Identify which cell holds the provided text, then report its [X, Y] central coordinate. 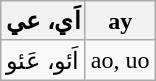
اَي، عي [44, 21]
ao, uo [120, 60]
ay [120, 21]
اَئو، عَئو [44, 60]
